From the cell containing the given text, extract its center point as (X, Y) coordinate. 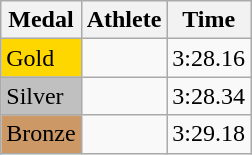
3:29.18 (209, 134)
3:28.34 (209, 96)
Bronze (41, 134)
Silver (41, 96)
Medal (41, 20)
Gold (41, 58)
Athlete (124, 20)
Time (209, 20)
3:28.16 (209, 58)
